Extract the (x, y) coordinate from the center of the cell holding the provided text.  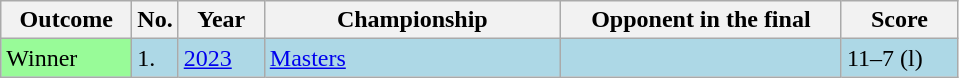
11–7 (l) (899, 58)
Opponent in the final (700, 20)
Outcome (66, 20)
No. (155, 20)
Year (221, 20)
2023 (221, 58)
1. (155, 58)
Masters (412, 58)
Winner (66, 58)
Score (899, 20)
Championship (412, 20)
